Identify which cell holds the provided text, then report its [X, Y] central coordinate. 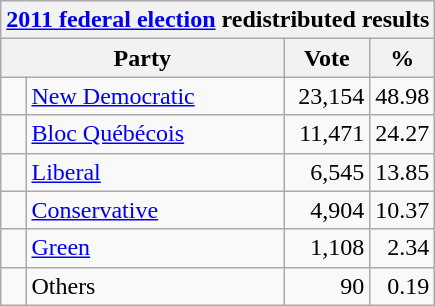
13.85 [402, 172]
1,108 [327, 248]
Conservative [155, 210]
Vote [327, 58]
23,154 [327, 96]
24.27 [402, 134]
New Democratic [155, 96]
6,545 [327, 172]
11,471 [327, 134]
10.37 [402, 210]
2011 federal election redistributed results [218, 20]
% [402, 58]
2.34 [402, 248]
Liberal [155, 172]
4,904 [327, 210]
Others [155, 286]
Party [142, 58]
0.19 [402, 286]
48.98 [402, 96]
Bloc Québécois [155, 134]
90 [327, 286]
Green [155, 248]
